Output the [X, Y] coordinate of the center of the cell containing the given text.  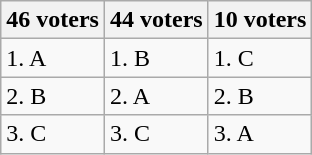
1. C [260, 58]
44 voters [156, 20]
2. A [156, 96]
1. B [156, 58]
3. A [260, 134]
1. A [53, 58]
46 voters [53, 20]
10 voters [260, 20]
